Return the [x, y] coordinate for the center point of the cell that contains the specified text.  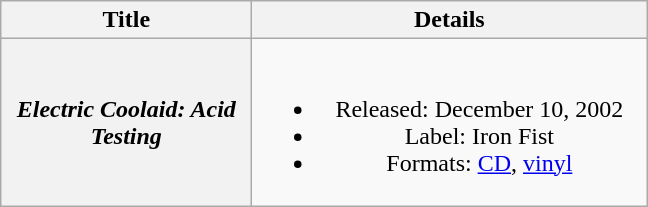
Title [126, 20]
Released: December 10, 2002Label: Iron FistFormats: CD, vinyl [450, 122]
Details [450, 20]
Electric Coolaid: Acid Testing [126, 122]
